Extract the [x, y] coordinate from the center of the cell holding the provided text.  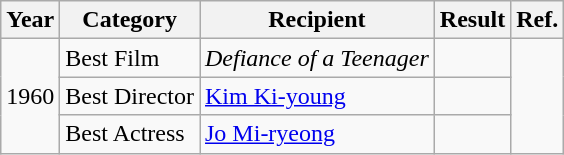
Best Actress [130, 134]
Category [130, 20]
Ref. [538, 20]
Best Director [130, 96]
Kim Ki-young [318, 96]
Recipient [318, 20]
Defiance of a Teenager [318, 58]
Jo Mi-ryeong [318, 134]
1960 [30, 96]
Result [472, 20]
Best Film [130, 58]
Year [30, 20]
